Scan for the cell matching the given text and deliver its (X, Y) coordinate at center. 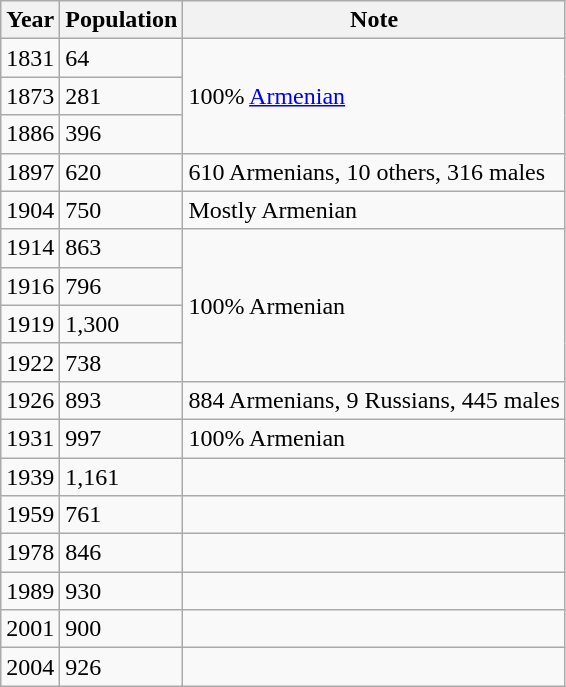
1904 (30, 210)
846 (122, 553)
1873 (30, 96)
900 (122, 629)
750 (122, 210)
1914 (30, 248)
610 Armenians, 10 others, 316 males (374, 172)
396 (122, 134)
1978 (30, 553)
1931 (30, 438)
863 (122, 248)
796 (122, 286)
1989 (30, 591)
1919 (30, 324)
64 (122, 58)
926 (122, 667)
281 (122, 96)
884 Armenians, 9 Russians, 445 males (374, 400)
1831 (30, 58)
2004 (30, 667)
1,161 (122, 477)
Mostly Armenian (374, 210)
997 (122, 438)
738 (122, 362)
Year (30, 20)
761 (122, 515)
1916 (30, 286)
1959 (30, 515)
1897 (30, 172)
Population (122, 20)
1,300 (122, 324)
930 (122, 591)
1886 (30, 134)
1922 (30, 362)
620 (122, 172)
893 (122, 400)
2001 (30, 629)
1926 (30, 400)
Note (374, 20)
1939 (30, 477)
